Provide the (x, y) coordinate of the cell's center where the given text is located.  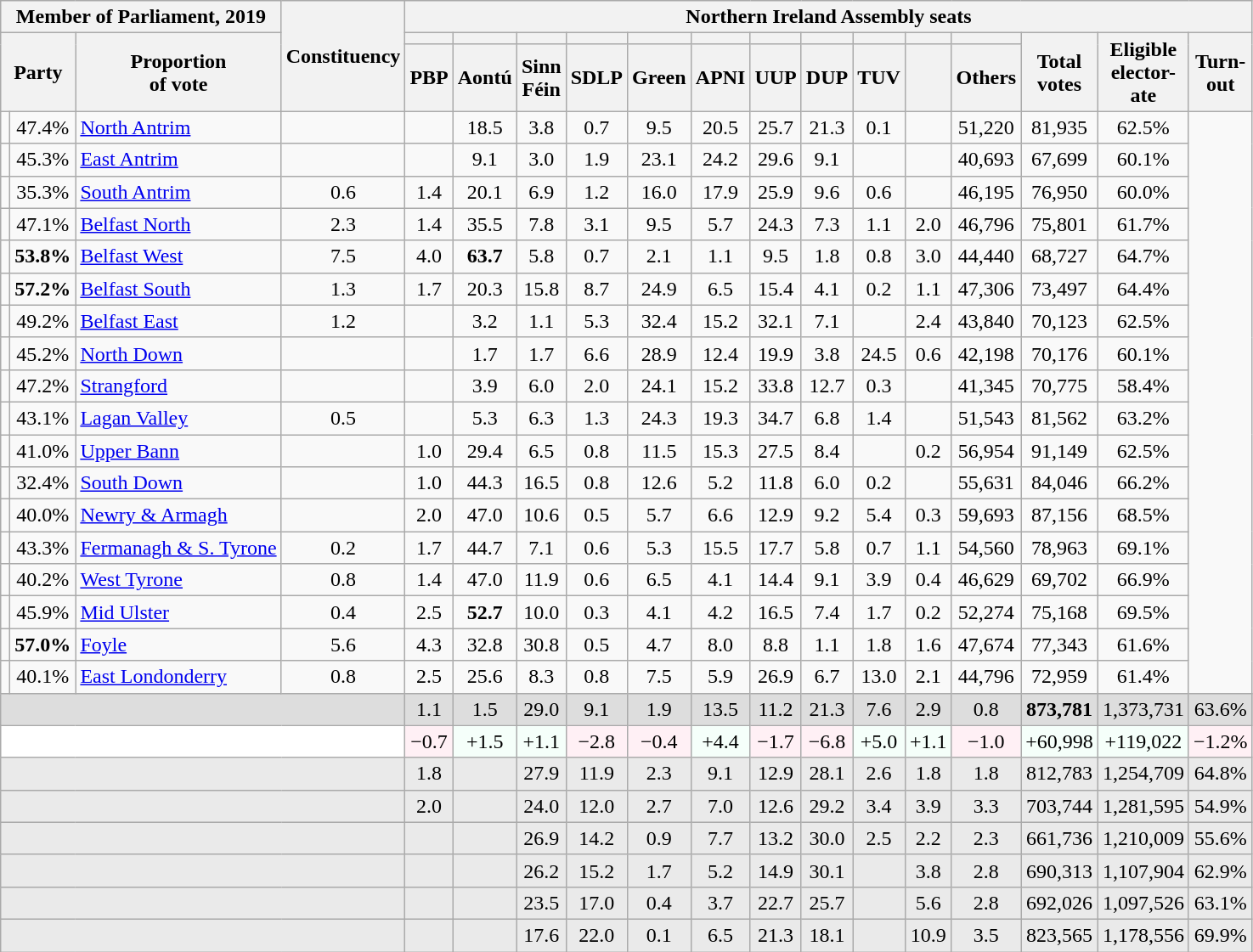
40.1% (42, 677)
68.5% (1143, 515)
40,693 (986, 160)
63.7 (484, 256)
7.7 (720, 838)
12.7 (827, 386)
30.1 (827, 870)
69,702 (1060, 580)
Constituency (343, 56)
25.9 (776, 192)
1,097,526 (1143, 903)
61.6% (1143, 645)
49.2% (42, 321)
28.9 (659, 353)
6.9 (541, 192)
54,560 (986, 548)
0.9 (659, 838)
32.8 (484, 645)
Newry & Armagh (178, 515)
47,674 (986, 645)
3.3 (986, 806)
19.3 (720, 418)
South Antrim (178, 192)
41.0% (42, 451)
7.6 (879, 709)
29.4 (484, 451)
70,176 (1060, 353)
63.6% (1220, 709)
2.6 (879, 774)
Others (986, 78)
66.2% (1143, 483)
61.4% (1143, 677)
1,210,009 (1143, 838)
PBP (429, 78)
Northern Ireland Assembly seats (829, 17)
Aontú (484, 78)
64.7% (1143, 256)
19.9 (776, 353)
61.7% (1143, 224)
69.5% (1143, 612)
Belfast East (178, 321)
8.8 (776, 645)
69.9% (1220, 935)
45.2% (42, 353)
66.9% (1143, 580)
+119,022 (1143, 741)
62.9% (1220, 870)
North Antrim (178, 127)
Total votes (1060, 72)
9.2 (827, 515)
11.2 (776, 709)
55.6% (1220, 838)
42,198 (986, 353)
53.8% (42, 256)
69.1% (1143, 548)
1,178,556 (1143, 935)
7.0 (720, 806)
2.9 (928, 709)
812,783 (1060, 774)
84,046 (1060, 483)
15.5 (720, 548)
1,373,731 (1143, 709)
4.2 (720, 612)
63.1% (1220, 903)
Eligible elector-ate (1143, 72)
35.3% (42, 192)
24.0 (541, 806)
4.0 (429, 256)
+4.4 (720, 741)
51,543 (986, 418)
Strangford (178, 386)
17.9 (720, 192)
14.2 (596, 838)
26.2 (541, 870)
8.4 (827, 451)
45.9% (42, 612)
873,781 (1060, 709)
44.3 (484, 483)
West Tyrone (178, 580)
35.5 (484, 224)
692,026 (1060, 903)
18.5 (484, 127)
6.8 (827, 418)
+1.5 (484, 741)
10.6 (541, 515)
25.6 (484, 677)
6.7 (827, 677)
32.1 (776, 321)
52,274 (986, 612)
11.8 (776, 483)
15.3 (720, 451)
22.0 (596, 935)
55,631 (986, 483)
690,313 (1060, 870)
2.4 (928, 321)
4.7 (659, 645)
43.1% (42, 418)
SDLP (596, 78)
1,281,595 (1143, 806)
SinnFéin (541, 78)
7.4 (827, 612)
13.2 (776, 838)
46,195 (986, 192)
Lagan Valley (178, 418)
47.1% (42, 224)
56,954 (986, 451)
57.0% (42, 645)
24.5 (879, 353)
18.1 (827, 935)
75,168 (1060, 612)
North Down (178, 353)
16.0 (659, 192)
823,565 (1060, 935)
70,123 (1060, 321)
1.5 (484, 709)
47.4% (42, 127)
30.8 (541, 645)
17.0 (596, 903)
67,699 (1060, 160)
4.3 (429, 645)
APNI (720, 78)
40.2% (42, 580)
8.0 (720, 645)
46,629 (986, 580)
UUP (776, 78)
44,796 (986, 677)
91,149 (1060, 451)
32.4 (659, 321)
−1.0 (986, 741)
58.4% (1143, 386)
−1.7 (776, 741)
64.4% (1143, 289)
3.4 (879, 806)
44.7 (484, 548)
5.4 (879, 515)
68,727 (1060, 256)
30.0 (827, 838)
13.0 (879, 677)
Belfast West (178, 256)
Member of Parliament, 2019 (141, 17)
70,775 (1060, 386)
72,959 (1060, 677)
45.3% (42, 160)
Green (659, 78)
34.7 (776, 418)
87,156 (1060, 515)
73,497 (1060, 289)
60.0% (1143, 192)
703,744 (1060, 806)
3.1 (596, 224)
75,801 (1060, 224)
51,220 (986, 127)
−0.4 (659, 741)
64.8% (1220, 774)
11.5 (659, 451)
3.7 (720, 903)
−1.2% (1220, 741)
15.8 (541, 289)
17.7 (776, 548)
Mid Ulster (178, 612)
East Antrim (178, 160)
24.9 (659, 289)
20.3 (484, 289)
81,935 (1060, 127)
17.6 (541, 935)
22.7 (776, 903)
661,736 (1060, 838)
1,254,709 (1143, 774)
20.1 (484, 192)
Fermanagh & S. Tyrone (178, 548)
41,345 (986, 386)
23.1 (659, 160)
−0.7 (429, 741)
57.2% (42, 289)
76,950 (1060, 192)
47.2% (42, 386)
6.3 (541, 418)
59,693 (986, 515)
14.4 (776, 580)
1.6 (928, 645)
27.5 (776, 451)
Turn-out (1220, 72)
46,796 (986, 224)
27.9 (541, 774)
63.2% (1143, 418)
32.4% (42, 483)
10.0 (541, 612)
5.9 (720, 677)
2.7 (659, 806)
1,107,904 (1143, 870)
12.4 (720, 353)
43,840 (986, 321)
South Down (178, 483)
9.6 (827, 192)
15.4 (776, 289)
33.8 (776, 386)
44,440 (986, 256)
Belfast South (178, 289)
24.1 (659, 386)
+60,998 (1060, 741)
28.1 (827, 774)
DUP (827, 78)
Party (38, 72)
24.2 (720, 160)
52.7 (484, 612)
3.2 (484, 321)
81,562 (1060, 418)
TUV (879, 78)
78,963 (1060, 548)
47,306 (986, 289)
−2.8 (596, 741)
Upper Bann (178, 451)
7.3 (827, 224)
7.8 (541, 224)
14.9 (776, 870)
−6.8 (827, 741)
10.9 (928, 935)
23.5 (541, 903)
29.0 (541, 709)
8.7 (596, 289)
Belfast North (178, 224)
East Londonderry (178, 677)
77,343 (1060, 645)
40.0% (42, 515)
29.2 (827, 806)
Foyle (178, 645)
3.5 (986, 935)
8.3 (541, 677)
2.2 (928, 838)
29.6 (776, 160)
12.0 (596, 806)
13.5 (720, 709)
+5.0 (879, 741)
43.3% (42, 548)
54.9% (1220, 806)
20.5 (720, 127)
Proportion of vote (178, 72)
